Provide the [x, y] coordinate of the cell's center where the given text is located.  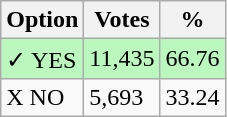
66.76 [192, 59]
Option [42, 20]
33.24 [192, 97]
X NO [42, 97]
✓ YES [42, 59]
11,435 [122, 59]
5,693 [122, 97]
Votes [122, 20]
% [192, 20]
